Return the (X, Y) coordinate for the center point of the cell that contains the specified text.  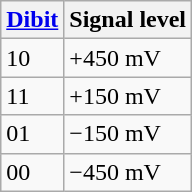
+450 mV (128, 58)
11 (32, 96)
+150 mV (128, 96)
10 (32, 58)
Signal level (128, 20)
01 (32, 134)
Dibit (32, 20)
−450 mV (128, 172)
00 (32, 172)
−150 mV (128, 134)
